Locate the cell with the specified text and output its [x, y] center coordinate. 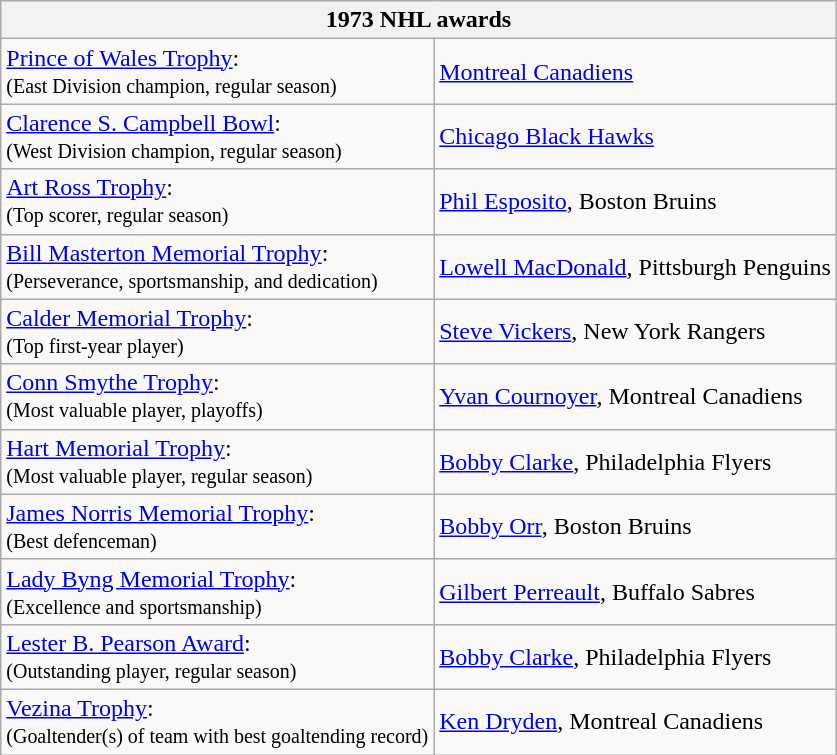
Art Ross Trophy:(Top scorer, regular season) [218, 202]
Steve Vickers, New York Rangers [636, 332]
Prince of Wales Trophy:(East Division champion, regular season) [218, 72]
1973 NHL awards [419, 20]
Conn Smythe Trophy:(Most valuable player, playoffs) [218, 396]
Phil Esposito, Boston Bruins [636, 202]
Hart Memorial Trophy:(Most valuable player, regular season) [218, 462]
James Norris Memorial Trophy:(Best defenceman) [218, 526]
Vezina Trophy:(Goaltender(s) of team with best goaltending record) [218, 722]
Ken Dryden, Montreal Canadiens [636, 722]
Lowell MacDonald, Pittsburgh Penguins [636, 266]
Clarence S. Campbell Bowl:(West Division champion, regular season) [218, 136]
Gilbert Perreault, Buffalo Sabres [636, 592]
Bobby Orr, Boston Bruins [636, 526]
Calder Memorial Trophy:(Top first-year player) [218, 332]
Lady Byng Memorial Trophy:(Excellence and sportsmanship) [218, 592]
Montreal Canadiens [636, 72]
Lester B. Pearson Award:(Outstanding player, regular season) [218, 656]
Yvan Cournoyer, Montreal Canadiens [636, 396]
Chicago Black Hawks [636, 136]
Bill Masterton Memorial Trophy:(Perseverance, sportsmanship, and dedication) [218, 266]
